Return (X, Y) of the center of cell containing provided text 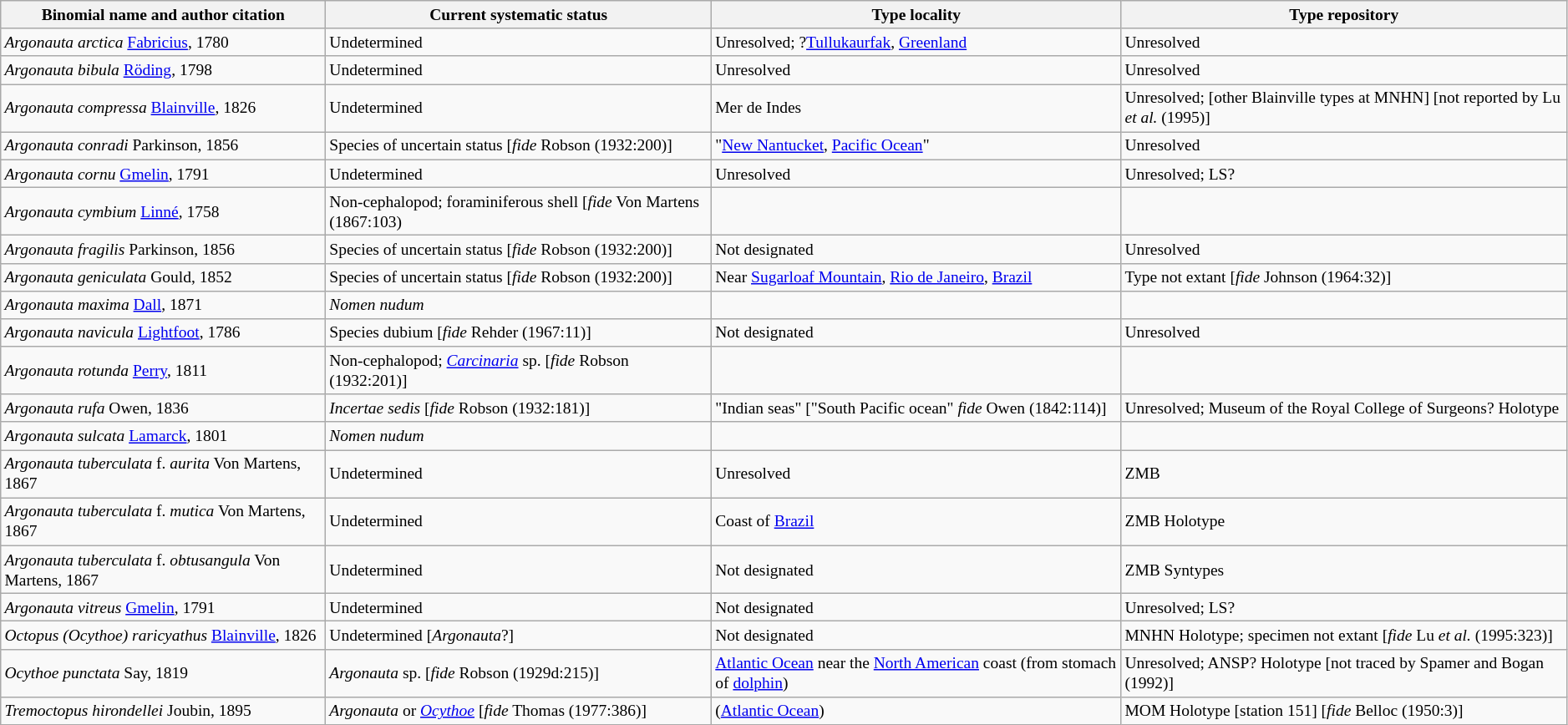
"New Nantucket, Pacific Ocean" (916, 145)
Argonauta tuberculata f. aurita Von Martens, 1867 (164, 474)
Non-cephalopod; foraminiferous shell [fide Von Martens (1867:103) (519, 210)
MNHN Holotype; specimen not extant [fide Lu et al. (1995:323)] (1344, 635)
ZMB Syntypes (1344, 570)
Unresolved; Museum of the Royal College of Surgeons? Holotype (1344, 408)
Incertae sedis [fide Robson (1932:181)] (519, 408)
Tremoctopus hirondellei Joubin, 1895 (164, 710)
Unresolved; ?Tullukaurfak, Greenland (916, 42)
ZMB (1344, 474)
"Indian seas" ["South Pacific ocean" fide Owen (1842:114)] (916, 408)
Argonauta tuberculata f. mutica Von Martens, 1867 (164, 521)
Current systematic status (519, 15)
Near Sugarloaf Mountain, Rio de Janeiro, Brazil (916, 277)
Argonauta rotunda Perry, 1811 (164, 371)
(Atlantic Ocean) (916, 710)
Argonauta sp. [fide Robson (1929d:215)] (519, 673)
Argonauta fragilis Parkinson, 1856 (164, 249)
Argonauta vitreus Gmelin, 1791 (164, 608)
Argonauta cymbium Linné, 1758 (164, 210)
Type locality (916, 15)
Unresolved; [other Blainville types at MNHN] [not reported by Lu et al. (1995)] (1344, 109)
MOM Holotype [station 151] [fide Belloc (1950:3)] (1344, 710)
Ocythoe punctata Say, 1819 (164, 673)
Argonauta cornu Gmelin, 1791 (164, 174)
Unresolved; ANSP? Holotype [not traced by Spamer and Bogan (1992)] (1344, 673)
Coast of Brazil (916, 521)
ZMB Holotype (1344, 521)
Octopus (Ocythoe) raricyathus Blainville, 1826 (164, 635)
Argonauta arctica Fabricius, 1780 (164, 42)
Argonauta conradi Parkinson, 1856 (164, 145)
Argonauta tuberculata f. obtusangula Von Martens, 1867 (164, 570)
Argonauta compressa Blainville, 1826 (164, 109)
Undetermined [Argonauta?] (519, 635)
Argonauta rufa Owen, 1836 (164, 408)
Species dubium [fide Rehder (1967:11)] (519, 332)
Argonauta navicula Lightfoot, 1786 (164, 332)
Argonauta maxima Dall, 1871 (164, 304)
Binomial name and author citation (164, 15)
Non-cephalopod; Carcinaria sp. [fide Robson (1932:201)] (519, 371)
Argonauta sulcata Lamarck, 1801 (164, 436)
Argonauta bibula Röding, 1798 (164, 70)
Mer de Indes (916, 109)
Type repository (1344, 15)
Atlantic Ocean near the North American coast (from stomach of dolphin) (916, 673)
Type not extant [fide Johnson (1964:32)] (1344, 277)
Argonauta geniculata Gould, 1852 (164, 277)
Argonauta or Ocythoe [fide Thomas (1977:386)] (519, 710)
